Search for the cell housing the specified text and yield its (x, y) center coordinate. 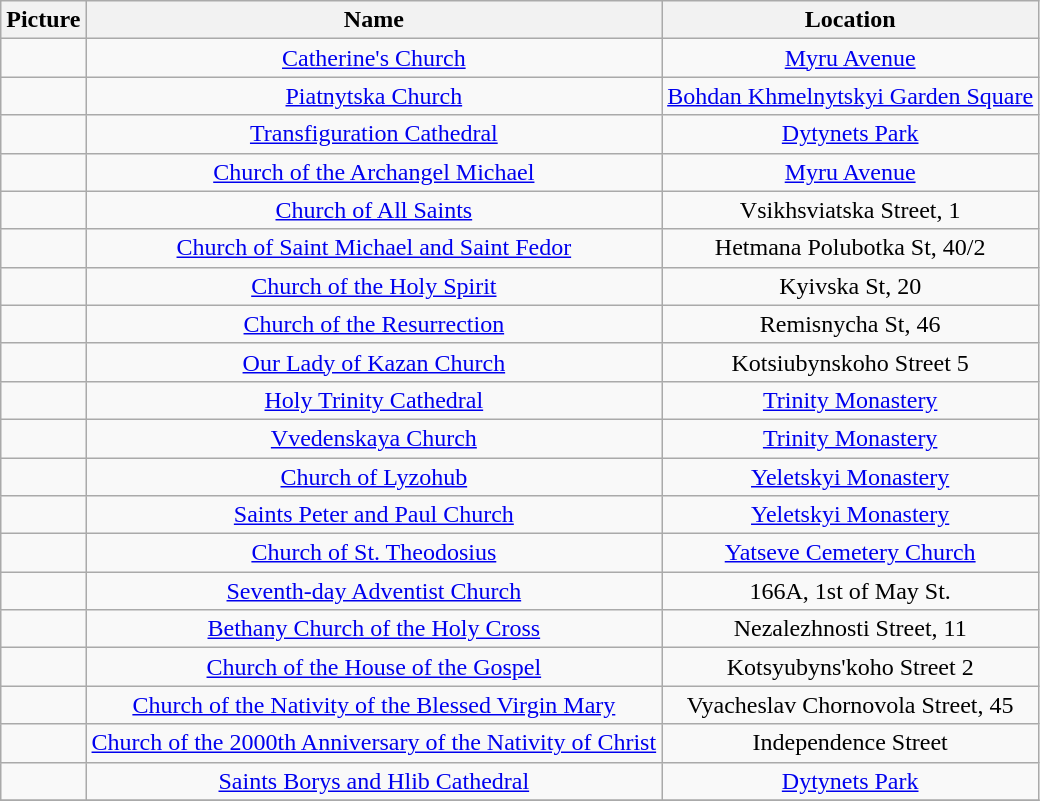
Kyivska St, 20 (850, 286)
Saints Peter and Paul Church (374, 515)
Church of the Nativity of the Blessed Virgin Mary (374, 705)
Seventh-day Adventist Church (374, 591)
Church of Lyzohub (374, 477)
Church of the House of the Gospel (374, 667)
Catherine's Church (374, 58)
166A, 1st of May St. (850, 591)
Church of the 2000th Anniversary of the Nativity of Christ (374, 743)
Vyacheslav Chornovola Street, 45 (850, 705)
Vvedenskaya Church (374, 438)
Vsikhsviatska Street, 1 (850, 210)
Our Lady of Kazan Church (374, 362)
Kotsiubynskoho Street 5 (850, 362)
Church of the Archangel Michael (374, 172)
Remisnycha St, 46 (850, 324)
Church of St. Theodosius (374, 553)
Location (850, 20)
Hetmana Polubotka St, 40/2 (850, 248)
Church of the Resurrection (374, 324)
Nezalezhnosti Street, 11 (850, 629)
Transfiguration Cathedral (374, 134)
Church of All Saints (374, 210)
Bohdan Khmelnytskyi Garden Square (850, 96)
Holy Trinity Cathedral (374, 400)
Church of the Holy Spirit (374, 286)
Church of Saint Michael and Saint Fedor (374, 248)
Bethany Church of the Holy Cross (374, 629)
Yatseve Cemetery Church (850, 553)
Picture (44, 20)
Name (374, 20)
Independence Street (850, 743)
Saints Borys and Hlib Cathedral (374, 781)
Kotsyubyns'koho Street 2 (850, 667)
Piatnytska Church (374, 96)
